From the cell containing the given text, extract its center point as [X, Y] coordinate. 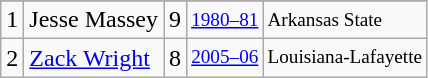
Louisiana-Lafayette [345, 58]
Jesse Massey [94, 20]
1980–81 [225, 20]
2 [12, 58]
Arkansas State [345, 20]
2005–06 [225, 58]
Zack Wright [94, 58]
1 [12, 20]
9 [176, 20]
8 [176, 58]
